Output the (X, Y) coordinate of the center of the cell containing the given text.  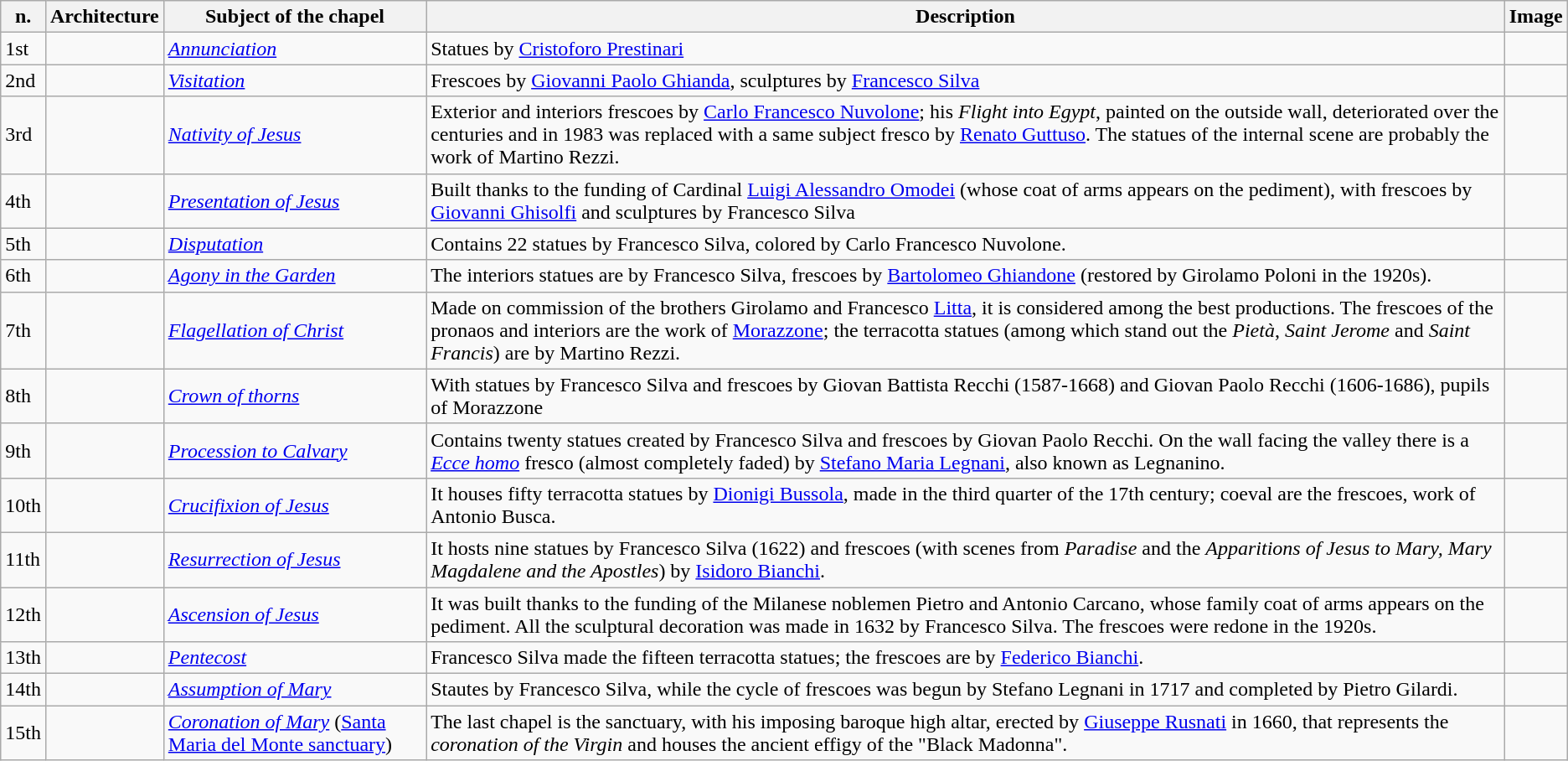
Statues by Cristoforo Prestinari (966, 49)
14th (23, 690)
6th (23, 276)
2nd (23, 80)
n. (23, 17)
It houses fifty terracotta statues by Dionigi Bussola, made in the third quarter of the 17th century; coeval are the frescoes, work of Antonio Busca. (966, 505)
Coronation of Mary (Santa Maria del Monte sanctuary) (295, 733)
5th (23, 244)
Nativity of Jesus (295, 135)
Frescoes by Giovanni Paolo Ghianda, sculptures by Francesco Silva (966, 80)
Stautes by Francesco Silva, while the cycle of frescoes was begun by Stefano Legnani in 1717 and completed by Pietro Gilardi. (966, 690)
4th (23, 201)
Presentation of Jesus (295, 201)
Francesco Silva made the fifteen terracotta statues; the frescoes are by Federico Bianchi. (966, 658)
Crucifixion of Jesus (295, 505)
7th (23, 330)
Visitation (295, 80)
15th (23, 733)
1st (23, 49)
With statues by Francesco Silva and frescoes by Giovan Battista Recchi (1587-1668) and Giovan Paolo Recchi (1606-1686), pupils of Morazzone (966, 396)
Subject of the chapel (295, 17)
9th (23, 451)
Agony in the Garden (295, 276)
Architecture (104, 17)
Assumption of Mary (295, 690)
Contains 22 statues by Francesco Silva, colored by Carlo Francesco Nuvolone. (966, 244)
Description (966, 17)
Ascension of Jesus (295, 613)
13th (23, 658)
8th (23, 396)
Crown of thorns (295, 396)
Procession to Calvary (295, 451)
Flagellation of Christ (295, 330)
Resurrection of Jesus (295, 560)
The interiors statues are by Francesco Silva, frescoes by Bartolomeo Ghiandone (restored by Girolamo Poloni in the 1920s). (966, 276)
10th (23, 505)
3rd (23, 135)
12th (23, 613)
Pentecost (295, 658)
Annunciation (295, 49)
Disputation (295, 244)
11th (23, 560)
Image (1536, 17)
